Detect which cell encompasses the target text, then output its (x, y) center coordinate. 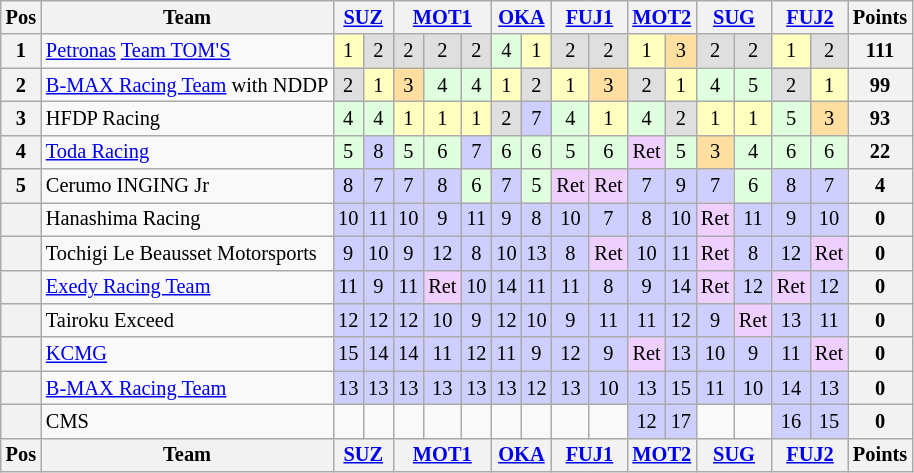
Tairoku Exceed (187, 320)
Toda Racing (187, 152)
17 (681, 421)
HFDP Racing (187, 118)
93 (880, 118)
KCMG (187, 354)
Exedy Racing Team (187, 287)
Hanashima Racing (187, 219)
111 (880, 51)
Petronas Team TOM'S (187, 51)
B-MAX Racing Team with NDDP (187, 85)
Cerumo INGING Jr (187, 186)
Tochigi Le Beausset Motorsports (187, 253)
B-MAX Racing Team (187, 388)
22 (880, 152)
CMS (187, 421)
16 (791, 421)
99 (880, 85)
